Output the [x, y] coordinate of the center of the cell containing the given text.  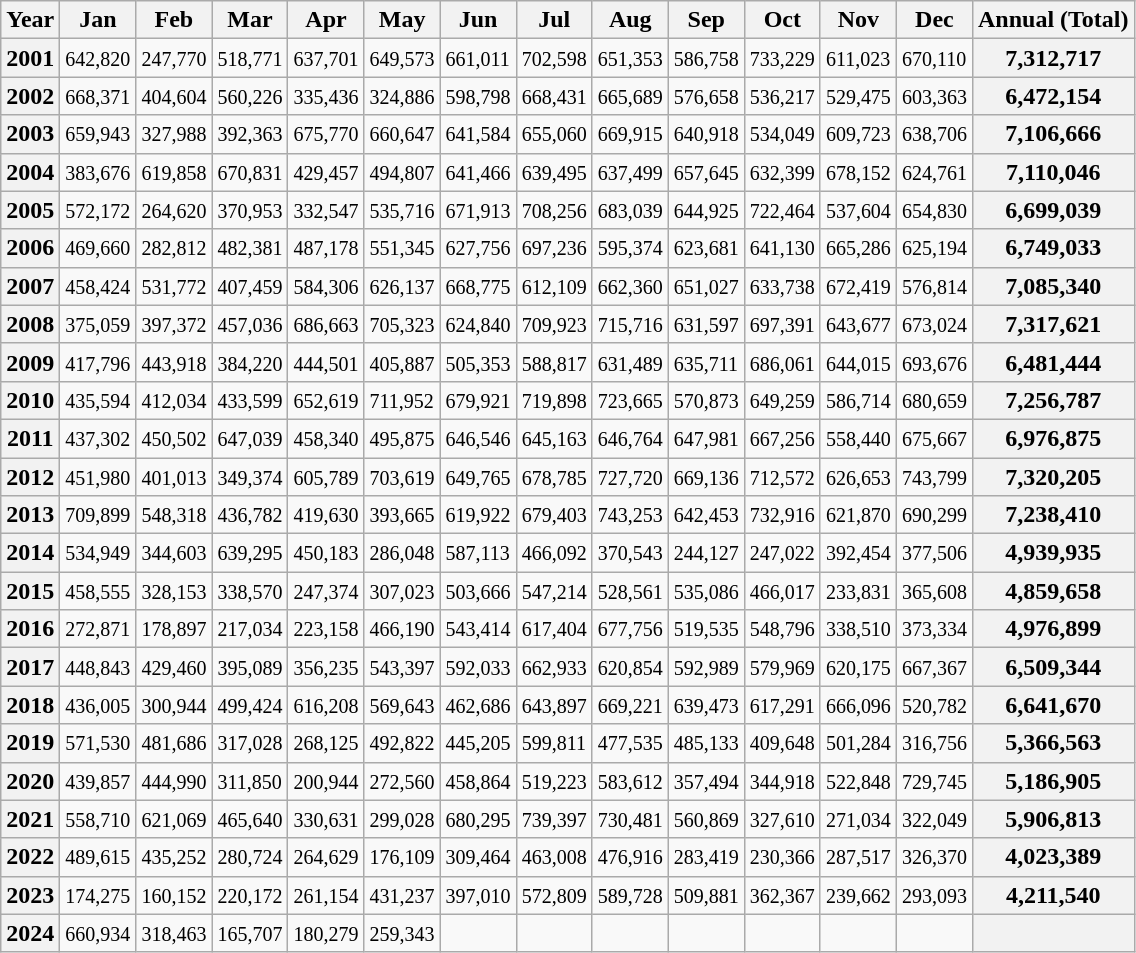
739,397 [554, 819]
7,238,410 [1053, 515]
5,906,813 [1053, 819]
584,306 [326, 286]
200,944 [326, 781]
599,811 [554, 743]
2007 [30, 286]
659,943 [98, 134]
Oct [782, 20]
327,988 [174, 134]
392,454 [858, 553]
727,720 [630, 477]
652,619 [326, 400]
335,436 [326, 96]
644,925 [706, 210]
627,756 [478, 248]
583,612 [630, 781]
485,133 [706, 743]
625,194 [934, 248]
708,256 [554, 210]
6,481,444 [1053, 362]
534,049 [782, 134]
466,017 [782, 591]
662,360 [630, 286]
651,353 [630, 58]
647,039 [250, 438]
463,008 [554, 857]
2015 [30, 591]
Year [30, 20]
572,172 [98, 210]
660,934 [98, 933]
579,969 [782, 667]
732,916 [782, 515]
624,840 [478, 324]
661,011 [478, 58]
5,366,563 [1053, 743]
668,775 [478, 286]
2002 [30, 96]
Mar [250, 20]
451,980 [98, 477]
309,464 [478, 857]
641,130 [782, 248]
448,843 [98, 667]
Sep [706, 20]
536,217 [782, 96]
679,921 [478, 400]
697,391 [782, 324]
509,881 [706, 895]
370,543 [630, 553]
639,473 [706, 705]
247,374 [326, 591]
519,223 [554, 781]
635,711 [706, 362]
2003 [30, 134]
7,320,205 [1053, 477]
Dec [934, 20]
646,764 [630, 438]
670,110 [934, 58]
499,424 [250, 705]
631,597 [706, 324]
531,772 [174, 286]
529,475 [858, 96]
271,034 [858, 819]
657,645 [706, 172]
637,499 [630, 172]
Jun [478, 20]
318,463 [174, 933]
672,419 [858, 286]
638,706 [934, 134]
592,989 [706, 667]
675,770 [326, 134]
233,831 [858, 591]
560,226 [250, 96]
174,275 [98, 895]
458,864 [478, 781]
505,353 [478, 362]
357,494 [706, 781]
709,923 [554, 324]
547,214 [554, 591]
280,724 [250, 857]
670,831 [250, 172]
412,034 [174, 400]
338,510 [858, 629]
631,489 [630, 362]
677,756 [630, 629]
619,922 [478, 515]
397,010 [478, 895]
439,857 [98, 781]
349,374 [250, 477]
617,291 [782, 705]
6,749,033 [1053, 248]
322,049 [934, 819]
362,367 [782, 895]
429,457 [326, 172]
655,060 [554, 134]
620,854 [630, 667]
Aug [630, 20]
680,295 [478, 819]
673,024 [934, 324]
2008 [30, 324]
2004 [30, 172]
431,237 [402, 895]
272,871 [98, 629]
641,466 [478, 172]
703,619 [402, 477]
645,163 [554, 438]
2014 [30, 553]
2024 [30, 933]
4,211,540 [1053, 895]
617,404 [554, 629]
264,629 [326, 857]
2010 [30, 400]
Annual (Total) [1053, 20]
Nov [858, 20]
2021 [30, 819]
176,109 [402, 857]
669,221 [630, 705]
519,535 [706, 629]
586,714 [858, 400]
5,186,905 [1053, 781]
501,284 [858, 743]
2022 [30, 857]
458,340 [326, 438]
6,472,154 [1053, 96]
4,023,389 [1053, 857]
457,036 [250, 324]
2005 [30, 210]
569,643 [402, 705]
535,086 [706, 591]
370,953 [250, 210]
383,676 [98, 172]
665,286 [858, 248]
572,809 [554, 895]
2019 [30, 743]
646,546 [478, 438]
244,127 [706, 553]
647,981 [706, 438]
487,178 [326, 248]
571,530 [98, 743]
662,933 [554, 667]
2011 [30, 438]
592,033 [478, 667]
299,028 [402, 819]
300,944 [174, 705]
489,615 [98, 857]
Apr [326, 20]
705,323 [402, 324]
729,745 [934, 781]
444,501 [326, 362]
743,799 [934, 477]
619,858 [174, 172]
654,830 [934, 210]
543,397 [402, 667]
520,782 [934, 705]
715,716 [630, 324]
686,663 [326, 324]
344,603 [174, 553]
620,175 [858, 667]
686,061 [782, 362]
643,677 [858, 324]
678,785 [554, 477]
417,796 [98, 362]
603,363 [934, 96]
436,782 [250, 515]
458,555 [98, 591]
669,136 [706, 477]
392,363 [250, 134]
230,366 [782, 857]
492,822 [402, 743]
693,676 [934, 362]
272,560 [402, 781]
May [402, 20]
605,789 [326, 477]
621,870 [858, 515]
7,106,666 [1053, 134]
6,976,875 [1053, 438]
324,886 [402, 96]
733,229 [782, 58]
2009 [30, 362]
660,647 [402, 134]
598,798 [478, 96]
560,869 [706, 819]
534,949 [98, 553]
589,728 [630, 895]
282,812 [174, 248]
668,371 [98, 96]
528,561 [630, 591]
405,887 [402, 362]
223,158 [326, 629]
641,584 [478, 134]
678,152 [858, 172]
395,089 [250, 667]
429,460 [174, 667]
180,279 [326, 933]
667,256 [782, 438]
548,318 [174, 515]
576,658 [706, 96]
261,154 [326, 895]
616,208 [326, 705]
2001 [30, 58]
7,312,717 [1053, 58]
611,023 [858, 58]
7,317,621 [1053, 324]
317,028 [250, 743]
668,431 [554, 96]
633,738 [782, 286]
7,110,046 [1053, 172]
160,152 [174, 895]
283,419 [706, 857]
576,814 [934, 286]
393,665 [402, 515]
640,918 [706, 134]
626,653 [858, 477]
433,599 [250, 400]
458,424 [98, 286]
503,666 [478, 591]
311,850 [250, 781]
669,915 [630, 134]
644,015 [858, 362]
702,598 [554, 58]
477,535 [630, 743]
293,093 [934, 895]
680,659 [934, 400]
535,716 [402, 210]
409,648 [782, 743]
632,399 [782, 172]
730,481 [630, 819]
639,295 [250, 553]
651,027 [706, 286]
2006 [30, 248]
444,990 [174, 781]
494,807 [402, 172]
558,710 [98, 819]
711,952 [402, 400]
6,641,670 [1053, 705]
Jan [98, 20]
6,509,344 [1053, 667]
338,570 [250, 591]
404,604 [174, 96]
623,681 [706, 248]
2016 [30, 629]
722,464 [782, 210]
377,506 [934, 553]
419,630 [326, 515]
316,756 [934, 743]
649,259 [782, 400]
642,820 [98, 58]
609,723 [858, 134]
637,701 [326, 58]
327,610 [782, 819]
476,916 [630, 857]
595,374 [630, 248]
671,913 [478, 210]
621,069 [174, 819]
548,796 [782, 629]
7,085,340 [1053, 286]
384,220 [250, 362]
522,848 [858, 781]
407,459 [250, 286]
690,299 [934, 515]
543,414 [478, 629]
443,918 [174, 362]
445,205 [478, 743]
558,440 [858, 438]
2020 [30, 781]
4,859,658 [1053, 591]
495,875 [402, 438]
4,976,899 [1053, 629]
537,604 [858, 210]
469,660 [98, 248]
612,109 [554, 286]
2017 [30, 667]
344,918 [782, 781]
665,689 [630, 96]
683,039 [630, 210]
435,594 [98, 400]
679,403 [554, 515]
165,707 [250, 933]
437,302 [98, 438]
397,372 [174, 324]
6,699,039 [1053, 210]
264,620 [174, 210]
326,370 [934, 857]
466,190 [402, 629]
675,667 [934, 438]
2018 [30, 705]
247,022 [782, 553]
551,345 [402, 248]
465,640 [250, 819]
332,547 [326, 210]
401,013 [174, 477]
518,771 [250, 58]
712,572 [782, 477]
481,686 [174, 743]
719,898 [554, 400]
450,183 [326, 553]
247,770 [174, 58]
709,899 [98, 515]
365,608 [934, 591]
643,897 [554, 705]
626,137 [402, 286]
588,817 [554, 362]
268,125 [326, 743]
356,235 [326, 667]
178,897 [174, 629]
450,502 [174, 438]
259,343 [402, 933]
697,236 [554, 248]
642,453 [706, 515]
7,256,787 [1053, 400]
649,573 [402, 58]
639,495 [554, 172]
286,048 [402, 553]
328,153 [174, 591]
307,023 [402, 591]
570,873 [706, 400]
Jul [554, 20]
220,172 [250, 895]
Feb [174, 20]
436,005 [98, 705]
466,092 [554, 553]
723,665 [630, 400]
586,758 [706, 58]
649,765 [478, 477]
2013 [30, 515]
2023 [30, 895]
287,517 [858, 857]
482,381 [250, 248]
587,113 [478, 553]
375,059 [98, 324]
624,761 [934, 172]
239,662 [858, 895]
4,939,935 [1053, 553]
743,253 [630, 515]
373,334 [934, 629]
462,686 [478, 705]
217,034 [250, 629]
330,631 [326, 819]
666,096 [858, 705]
2012 [30, 477]
667,367 [934, 667]
435,252 [174, 857]
